Output the [x, y] coordinate of the center of the cell containing the given text.  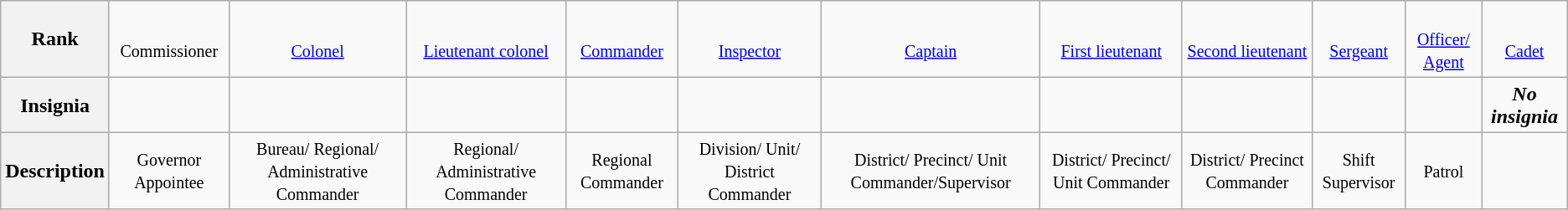
Regional Commander [622, 171]
Officer/ Agent [1444, 39]
Shift Supervisor [1359, 171]
Lieutenant colonel [486, 39]
Cadet [1524, 39]
First lieutenant [1112, 39]
Regional/ Administrative Commander [486, 171]
Commander [622, 39]
Sergeant [1359, 39]
Rank [55, 39]
No insignia [1524, 105]
Description [55, 171]
Inspector [750, 39]
Governor Appointee [169, 171]
District/ Precinct Commander [1246, 171]
Colonel [317, 39]
Insignia [55, 105]
District/ Precinct/ Unit Commander [1112, 171]
Commissioner [169, 39]
Second lieutenant [1246, 39]
Division/ Unit/ District Commander [750, 171]
Captain [931, 39]
District/ Precinct/ Unit Commander/Supervisor [931, 171]
Patrol [1444, 171]
Bureau/ Regional/ Administrative Commander [317, 171]
